Pinpoint the cell where the given text exists, returning its (X, Y) midpoint coordinate. 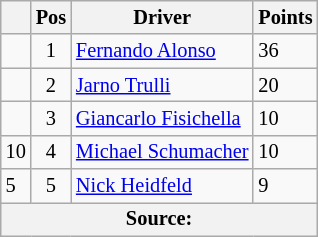
Source: (160, 219)
Jarno Trulli (162, 85)
1 (51, 51)
Points (285, 17)
Fernando Alonso (162, 51)
Michael Schumacher (162, 152)
Giancarlo Fisichella (162, 118)
Nick Heidfeld (162, 186)
2 (51, 85)
36 (285, 51)
4 (51, 152)
Driver (162, 17)
3 (51, 118)
Pos (51, 17)
20 (285, 85)
9 (285, 186)
